Locate the cell with the specified text and output its [x, y] center coordinate. 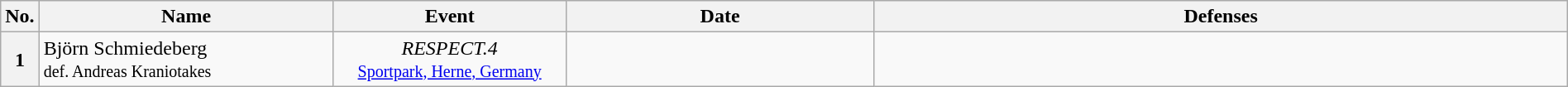
Date [719, 17]
Name [186, 17]
Event [450, 17]
Björn Schmiedebergdef. Andreas Kraniotakes [186, 60]
No. [20, 17]
Defenses [1221, 17]
RESPECT.4Sportpark, Herne, Germany [450, 60]
1 [20, 60]
